Capture the cell that displays the provided text and extract its (x, y) central coordinate. 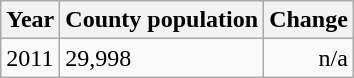
County population (162, 20)
2011 (30, 58)
n/a (309, 58)
Change (309, 20)
29,998 (162, 58)
Year (30, 20)
